Extract the (x, y) coordinate from the center of the cell holding the provided text.  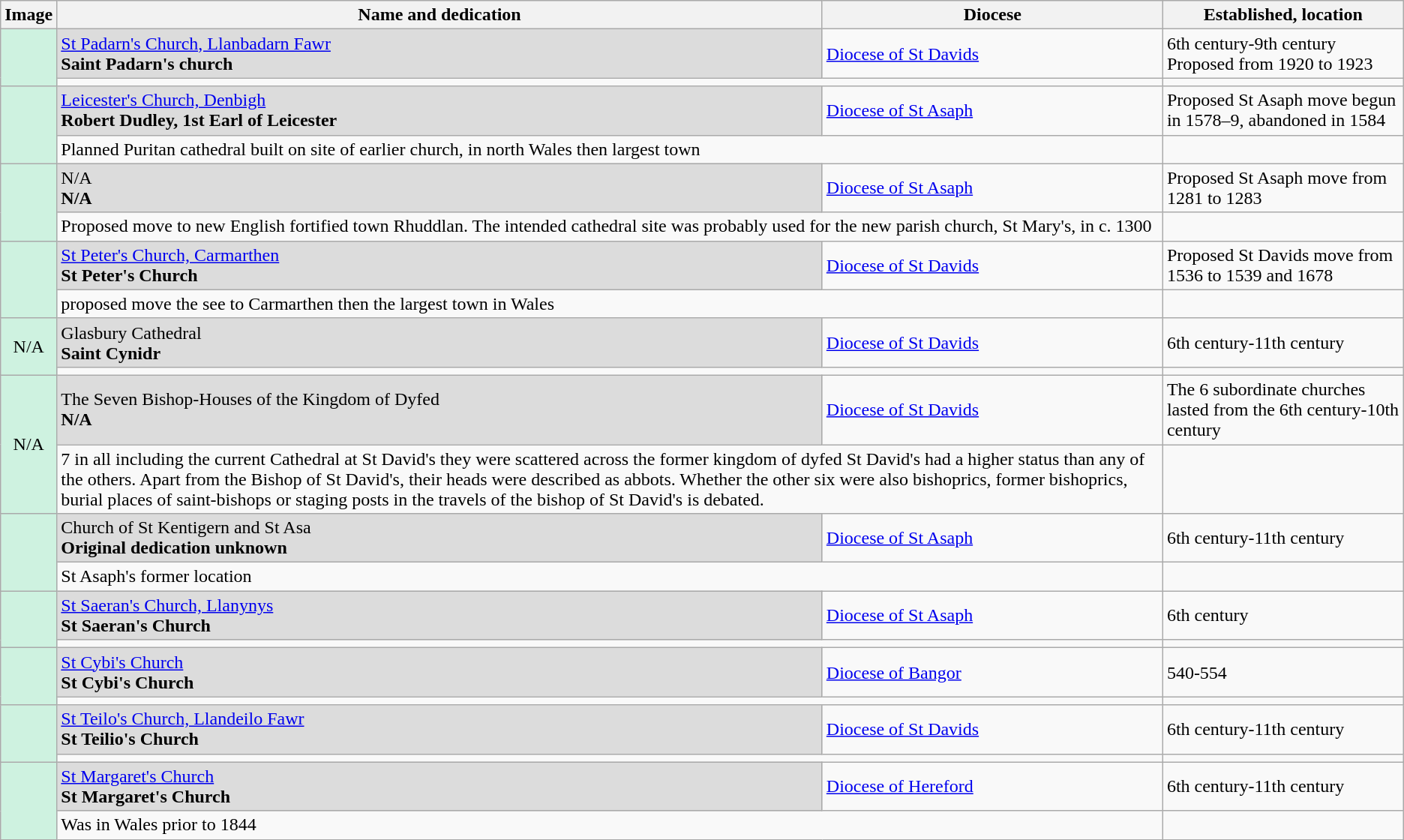
Glasbury CathedralSaint Cynidr (439, 342)
The Seven Bishop-Houses of the Kingdom of DyfedN/A (439, 409)
Diocese of Bangor (992, 672)
Name and dedication (439, 15)
Proposed St Asaph move begun in 1578–9, abandoned in 1584 (1282, 111)
The 6 subordinate churches lasted from the 6th century-10th century (1282, 409)
Diocese (992, 15)
Planned Puritan cathedral built on site of earlier church, in north Wales then largest town (610, 149)
N/AN/A (439, 187)
St Peter's Church, CarmarthenSt Peter's Church (439, 265)
St Asaph's former location (610, 577)
Proposed move to new English fortified town Rhuddlan. The intended cathedral site was probably used for the new parish church, St Mary's, in c. 1300 (610, 226)
Proposed St Asaph move from 1281 to 1283 (1282, 187)
Leicester's Church, Denbigh Robert Dudley, 1st Earl of Leicester (439, 111)
Diocese of Hereford (992, 786)
St Padarn's Church, Llanbadarn Fawr Saint Padarn's church (439, 54)
540-554 (1282, 672)
St Teilo's Church, Llandeilo Fawr St Teilio's Church (439, 729)
6th century (1282, 615)
Church of St Kentigern and St Asa Original dedication unknown (439, 538)
Was in Wales prior to 1844 (610, 825)
Proposed St Davids move from 1536 to 1539 and 1678 (1282, 265)
Established, location (1282, 15)
St Margaret's ChurchSt Margaret's Church (439, 786)
St Cybi's Church St Cybi's Church (439, 672)
St Saeran's Church, Llanynys St Saeran's Church (439, 615)
6th century-9th centuryProposed from 1920 to 1923 (1282, 54)
proposed move the see to Carmarthen then the largest town in Wales (610, 304)
Image (28, 15)
